Detect which cell encompasses the target text, then output its (X, Y) center coordinate. 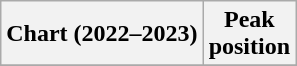
Peak position (249, 34)
Chart (2022–2023) (102, 34)
